Output the [x, y] coordinate of the center of the cell containing the given text.  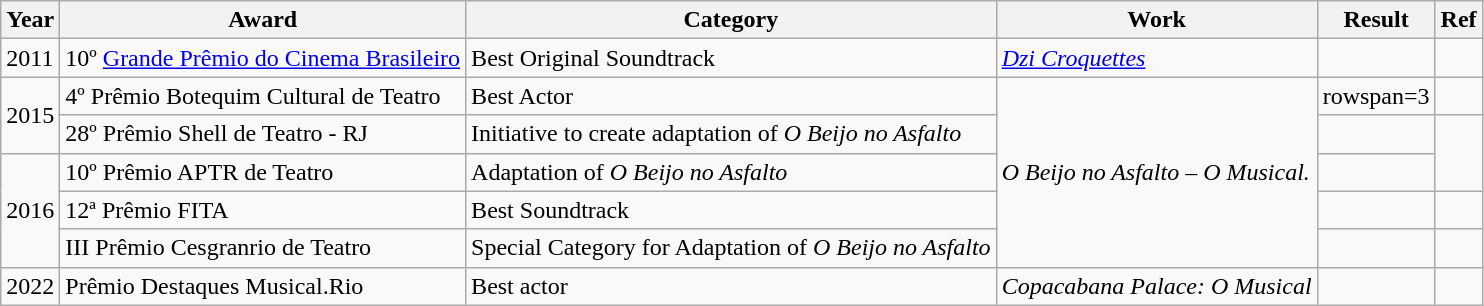
Special Category for Adaptation of O Beijo no Asfalto [732, 248]
Result [1376, 20]
Best Original Soundtrack [732, 58]
2011 [30, 58]
Initiative to create adaptation of O Beijo no Asfalto [732, 134]
Category [732, 20]
rowspan=3 [1376, 96]
Adaptation of O Beijo no Asfalto [732, 172]
10º Grande Prêmio do Cinema Brasileiro [263, 58]
2015 [30, 115]
Prêmio Destaques Musical.Rio [263, 286]
Work [1156, 20]
2022 [30, 286]
III Prêmio Cesgranrio de Teatro [263, 248]
4º Prêmio Botequim Cultural de Teatro [263, 96]
Ref [1458, 20]
Copacabana Palace: O Musical [1156, 286]
2016 [30, 210]
Dzi Croquettes [1156, 58]
12ª Prêmio FITA [263, 210]
Best Actor [732, 96]
Best Soundtrack [732, 210]
28º Prêmio Shell de Teatro - RJ [263, 134]
Best actor [732, 286]
Award [263, 20]
O Beijo no Asfalto – O Musical. [1156, 172]
10º Prêmio APTR de Teatro [263, 172]
Year [30, 20]
